Return (x, y) of the center of cell containing provided text 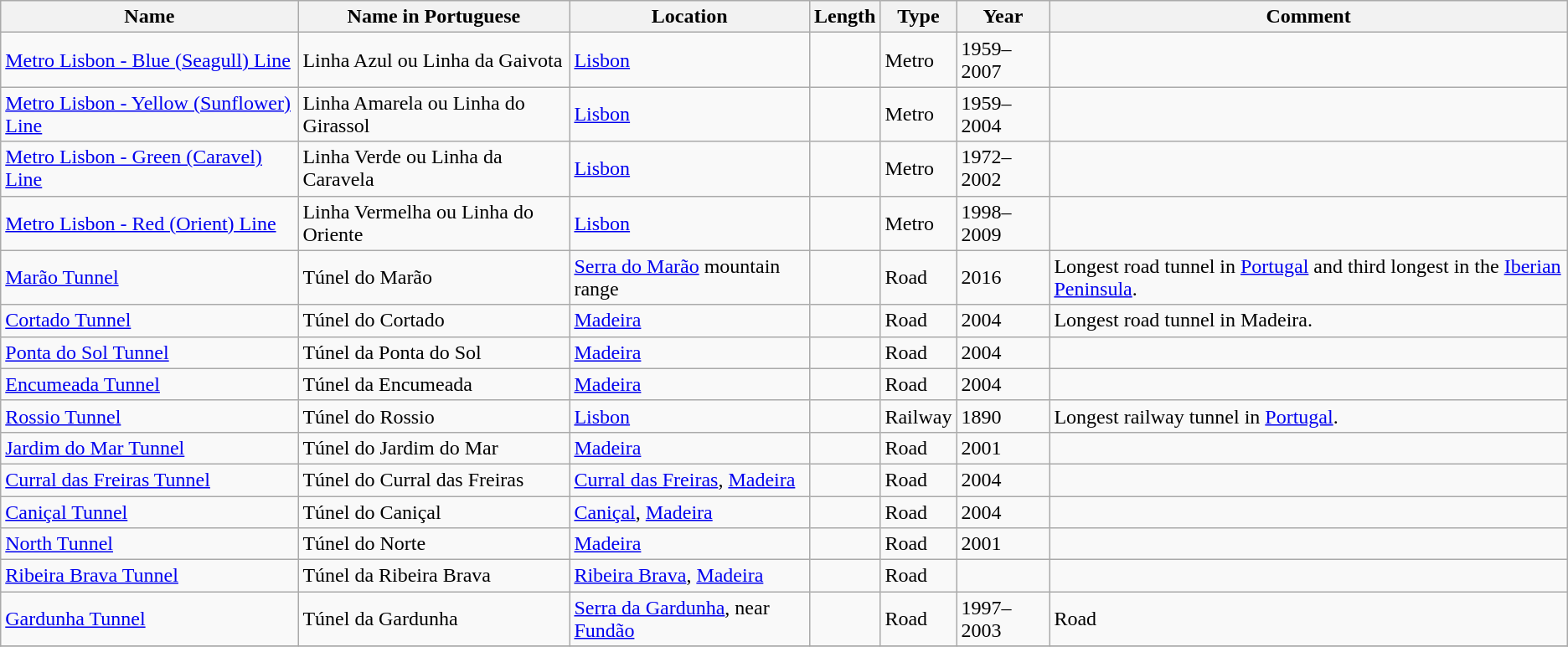
Longest road tunnel in Madeira. (1308, 321)
Longest road tunnel in Portugal and third longest in the Iberian Peninsula. (1308, 278)
1890 (1003, 416)
Length (844, 17)
Metro Lisbon - Blue (Seagull) Line (149, 60)
Túnel da Encumeada (434, 384)
Railway (918, 416)
Metro Lisbon - Red (Orient) Line (149, 223)
Ponta do Sol Tunnel (149, 352)
Year (1003, 17)
Caniçal Tunnel (149, 511)
Túnel do Norte (434, 544)
Caniçal, Madeira (690, 511)
Gardunha Tunnel (149, 619)
North Tunnel (149, 544)
Jardim do Mar Tunnel (149, 448)
Túnel do Cortado (434, 321)
Túnel do Jardim do Mar (434, 448)
Name (149, 17)
Curral das Freiras, Madeira (690, 480)
Rossio Tunnel (149, 416)
Marão Tunnel (149, 278)
Túnel da Ribeira Brava (434, 576)
Curral das Freiras Tunnel (149, 480)
1998–2009 (1003, 223)
Túnel do Rossio (434, 416)
Túnel do Marão (434, 278)
Túnel da Ponta do Sol (434, 352)
Type (918, 17)
Linha Vermelha ou Linha do Oriente (434, 223)
Túnel da Gardunha (434, 619)
1959–2007 (1003, 60)
Ribeira Brava Tunnel (149, 576)
Linha Verde ou Linha da Caravela (434, 169)
1959–2004 (1003, 114)
Túnel do Curral das Freiras (434, 480)
Comment (1308, 17)
Metro Lisbon - Yellow (Sunflower) Line (149, 114)
Name in Portuguese (434, 17)
2016 (1003, 278)
Cortado Tunnel (149, 321)
1997–2003 (1003, 619)
Linha Azul ou Linha da Gaivota (434, 60)
Longest railway tunnel in Portugal. (1308, 416)
1972–2002 (1003, 169)
Linha Amarela ou Linha do Girassol (434, 114)
Serra da Gardunha, near Fundão (690, 619)
Encumeada Tunnel (149, 384)
Ribeira Brava, Madeira (690, 576)
Túnel do Caniçal (434, 511)
Metro Lisbon - Green (Caravel) Line (149, 169)
Location (690, 17)
Serra do Marão mountain range (690, 278)
